Return [x, y] of the center of cell containing provided text 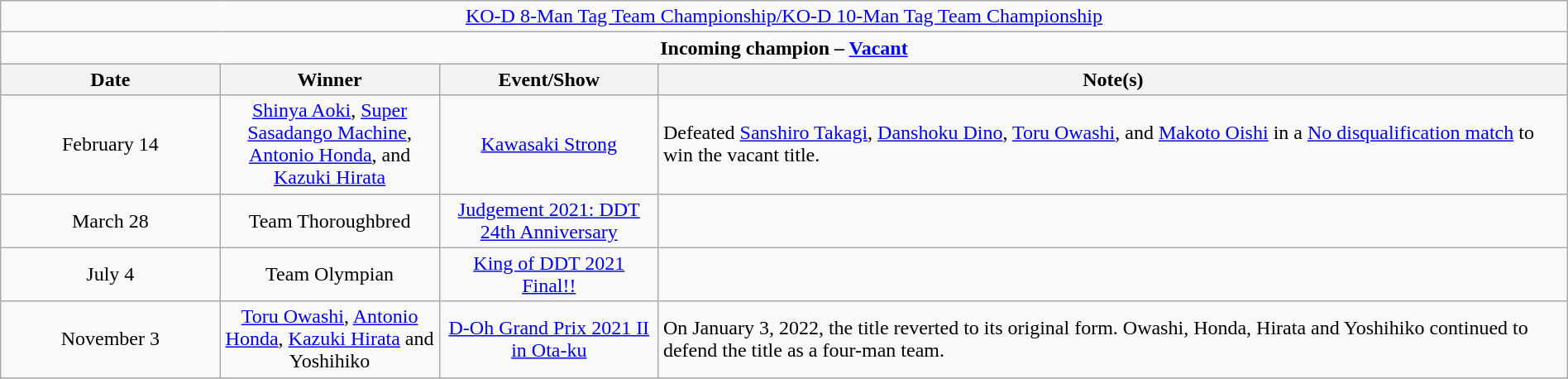
Kawasaki Strong [549, 144]
D-Oh Grand Prix 2021 II in Ota-ku [549, 339]
February 14 [111, 144]
July 4 [111, 275]
Shinya Aoki, Super Sasadango Machine, Antonio Honda, and Kazuki Hirata [329, 144]
Team Olympian [329, 275]
Date [111, 79]
Toru Owashi, Antonio Honda, Kazuki Hirata and Yoshihiko [329, 339]
Team Thoroughbred [329, 220]
March 28 [111, 220]
KO-D 8-Man Tag Team Championship/KO-D 10-Man Tag Team Championship [784, 17]
Event/Show [549, 79]
King of DDT 2021 Final!! [549, 275]
Defeated Sanshiro Takagi, Danshoku Dino, Toru Owashi, and Makoto Oishi in a No disqualification match to win the vacant title. [1113, 144]
On January 3, 2022, the title reverted to its original form. Owashi, Honda, Hirata and Yoshihiko continued to defend the title as a four-man team. [1113, 339]
November 3 [111, 339]
Incoming champion – Vacant [784, 48]
Note(s) [1113, 79]
Judgement 2021: DDT 24th Anniversary [549, 220]
Winner [329, 79]
